Pinpoint the cell where the given text exists, returning its [x, y] midpoint coordinate. 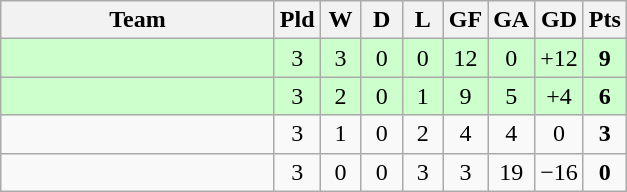
Pld [297, 20]
+4 [560, 96]
5 [512, 96]
L [422, 20]
12 [465, 58]
GF [465, 20]
+12 [560, 58]
GD [560, 20]
D [382, 20]
W [340, 20]
Team [138, 20]
−16 [560, 172]
Pts [604, 20]
GA [512, 20]
19 [512, 172]
6 [604, 96]
